For the text-containing cell, return its midpoint in (X, Y) coordinate format. 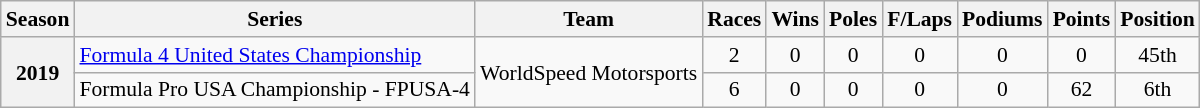
45th (1157, 55)
Position (1157, 19)
62 (1082, 90)
6 (734, 90)
Points (1082, 19)
2 (734, 55)
Formula Pro USA Championship - FPUSA-4 (274, 90)
Poles (853, 19)
WorldSpeed Motorsports (588, 72)
Formula 4 United States Championship (274, 55)
Wins (795, 19)
Podiums (1002, 19)
6th (1157, 90)
Team (588, 19)
F/Laps (920, 19)
Series (274, 19)
Races (734, 19)
Season (38, 19)
2019 (38, 72)
